Provide the [X, Y] coordinate of the cell's center where the given text is located.  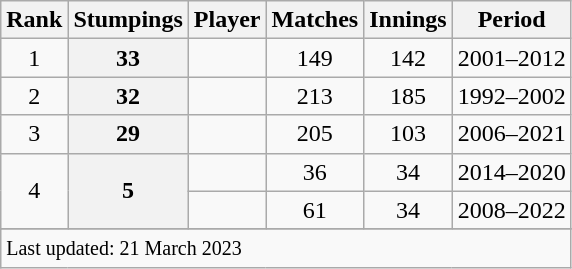
32 [128, 96]
142 [408, 58]
36 [315, 172]
Innings [408, 20]
33 [128, 58]
103 [408, 134]
185 [408, 96]
5 [128, 191]
205 [315, 134]
1 [34, 58]
149 [315, 58]
1992–2002 [512, 96]
Period [512, 20]
2014–2020 [512, 172]
Matches [315, 20]
213 [315, 96]
3 [34, 134]
Rank [34, 20]
29 [128, 134]
2 [34, 96]
2006–2021 [512, 134]
2001–2012 [512, 58]
2008–2022 [512, 210]
Stumpings [128, 20]
61 [315, 210]
4 [34, 191]
Last updated: 21 March 2023 [286, 248]
Player [227, 20]
